Pinpoint the cell where the given text exists, returning its [X, Y] midpoint coordinate. 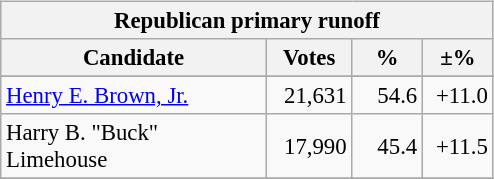
54.6 [388, 96]
% [388, 58]
21,631 [309, 96]
Republican primary runoff [247, 21]
Votes [309, 58]
Henry E. Brown, Jr. [134, 96]
Candidate [134, 58]
Harry B. "Buck" Limehouse [134, 146]
17,990 [309, 146]
+11.5 [458, 146]
45.4 [388, 146]
±% [458, 58]
+11.0 [458, 96]
